Identify which cell holds the provided text, then report its (X, Y) central coordinate. 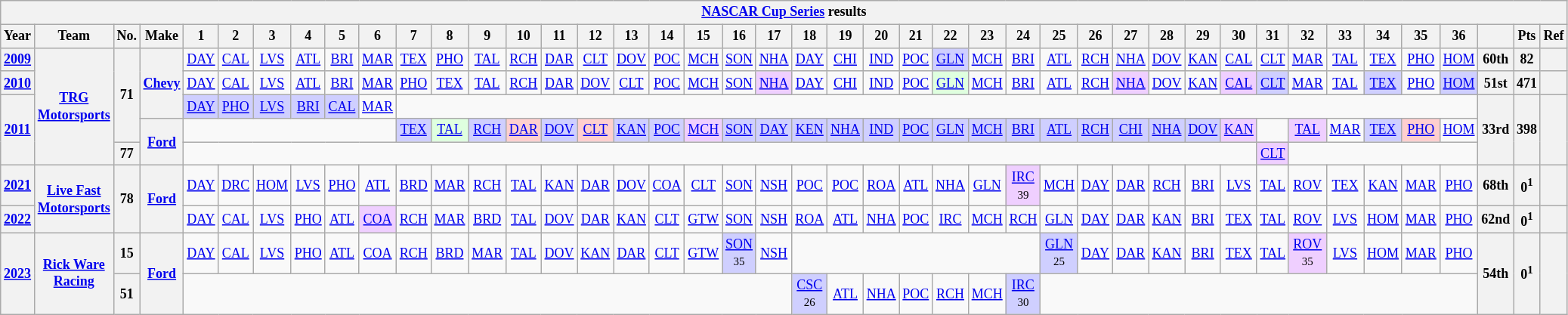
6 (378, 36)
82 (1527, 59)
22 (951, 36)
51st (1496, 83)
8 (450, 36)
Pts (1527, 36)
IRC30 (1023, 294)
2021 (18, 186)
2022 (18, 220)
28 (1167, 36)
Make (162, 36)
60th (1496, 59)
SON35 (739, 253)
33 (1345, 36)
35 (1421, 36)
2011 (18, 130)
TRG Motorsports (74, 107)
62nd (1496, 220)
32 (1307, 36)
78 (127, 199)
23 (987, 36)
25 (1059, 36)
CSC26 (810, 294)
29 (1203, 36)
1 (201, 36)
471 (1527, 83)
71 (127, 95)
DRC (236, 186)
16 (739, 36)
17 (774, 36)
33rd (1496, 130)
9 (487, 36)
4 (308, 36)
54th (1496, 273)
IRC (951, 220)
14 (666, 36)
3 (272, 36)
Live Fast Motorsports (74, 199)
24 (1023, 36)
Chevy (162, 83)
30 (1239, 36)
34 (1383, 36)
2 (236, 36)
2010 (18, 83)
5 (342, 36)
11 (559, 36)
Rick Ware Racing (74, 273)
NASCAR Cup Series results (784, 12)
21 (916, 36)
No. (127, 36)
36 (1458, 36)
19 (846, 36)
31 (1273, 36)
51 (127, 294)
18 (810, 36)
13 (632, 36)
Year (18, 36)
77 (127, 154)
2009 (18, 59)
Team (74, 36)
10 (524, 36)
IRC39 (1023, 186)
27 (1130, 36)
GLN25 (1059, 253)
26 (1095, 36)
12 (595, 36)
68th (1496, 186)
ROV35 (1307, 253)
20 (881, 36)
Ref (1554, 36)
KEN (810, 130)
2023 (18, 273)
7 (413, 36)
398 (1527, 130)
